Return (x, y) of the center of cell containing provided text 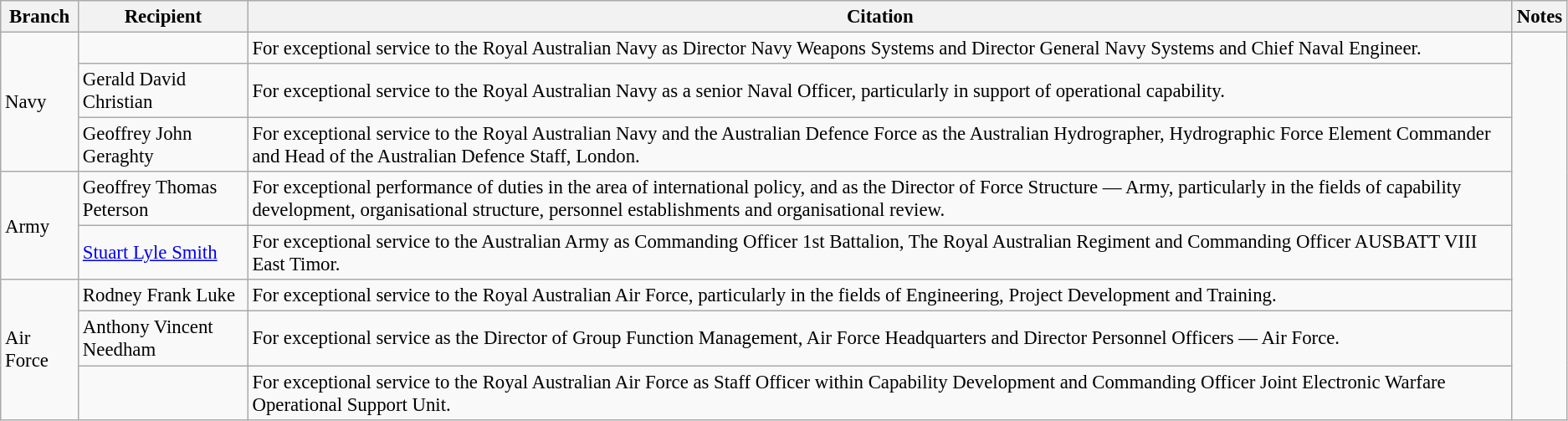
Air Force (40, 350)
Rodney Frank Luke (164, 295)
For exceptional service as the Director of Group Function Management, Air Force Headquarters and Director Personnel Officers — Air Force. (880, 338)
Recipient (164, 17)
For exceptional service to the Royal Australian Air Force, particularly in the fields of Engineering, Project Development and Training. (880, 295)
For exceptional service to the Royal Australian Navy as Director Navy Weapons Systems and Director General Navy Systems and Chief Naval Engineer. (880, 49)
Geoffrey John Geraghty (164, 146)
Citation (880, 17)
For exceptional service to the Royal Australian Navy as a senior Naval Officer, particularly in support of operational capability. (880, 90)
Notes (1540, 17)
Anthony Vincent Needham (164, 338)
Stuart Lyle Smith (164, 253)
Navy (40, 102)
Geoffrey Thomas Peterson (164, 199)
Gerald David Christian (164, 90)
Branch (40, 17)
Army (40, 226)
